Provide the [X, Y] coordinate of the cell's center where the given text is located.  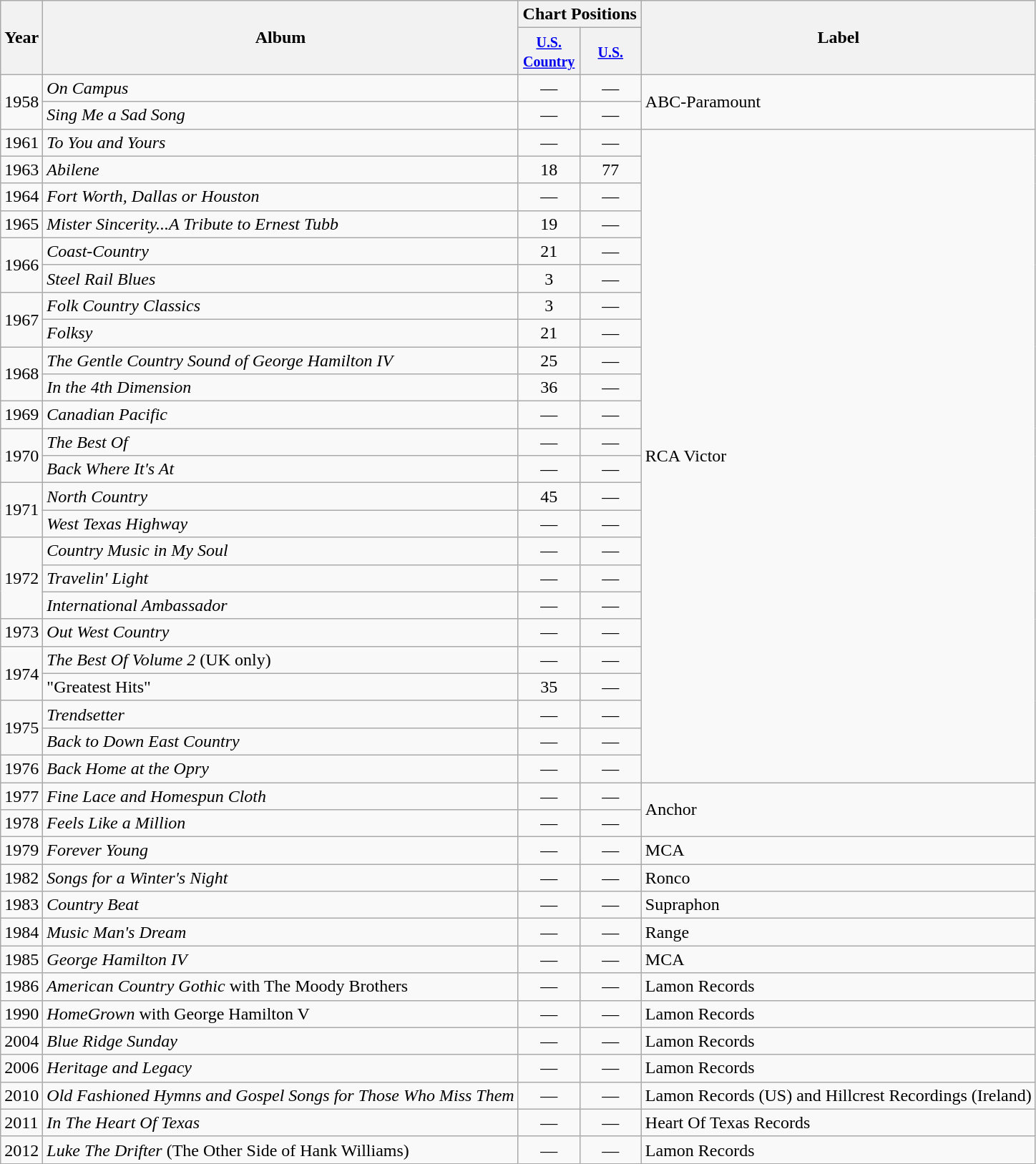
Sing Me a Sad Song [280, 115]
1967 [21, 319]
Heart Of Texas Records [839, 1123]
Lamon Records (US) and Hillcrest Recordings (Ireland) [839, 1095]
Travelin' Light [280, 578]
35 [549, 687]
On Campus [280, 88]
Folk Country Classics [280, 305]
Heritage and Legacy [280, 1068]
Country Music in My Soul [280, 551]
Songs for a Winter's Night [280, 878]
RCA Victor [839, 456]
Canadian Pacific [280, 415]
1978 [21, 823]
1972 [21, 578]
1973 [21, 632]
Music Man's Dream [280, 932]
1969 [21, 415]
Anchor [839, 810]
1985 [21, 959]
Ronco [839, 878]
North Country [280, 497]
ABC-Paramount [839, 102]
Luke The Drifter (The Other Side of Hank Williams) [280, 1150]
In The Heart Of Texas [280, 1123]
1974 [21, 673]
1986 [21, 987]
1979 [21, 851]
Blue Ridge Sunday [280, 1041]
25 [549, 360]
1977 [21, 796]
Chart Positions [580, 14]
2010 [21, 1095]
1970 [21, 456]
Forever Young [280, 851]
Supraphon [839, 905]
Folksy [280, 333]
1966 [21, 265]
American Country Gothic with The Moody Brothers [280, 987]
1968 [21, 373]
U.S. [610, 52]
Feels Like a Million [280, 823]
HomeGrown with George Hamilton V [280, 1014]
The Best Of Volume 2 (UK only) [280, 660]
Label [839, 37]
1964 [21, 197]
1984 [21, 932]
Fine Lace and Homespun Cloth [280, 796]
36 [549, 388]
1961 [21, 142]
Coast-Country [280, 251]
1975 [21, 728]
Out West Country [280, 632]
2004 [21, 1041]
2006 [21, 1068]
1990 [21, 1014]
1983 [21, 905]
19 [549, 224]
Abilene [280, 170]
Country Beat [280, 905]
Range [839, 932]
George Hamilton IV [280, 959]
77 [610, 170]
Album [280, 37]
1965 [21, 224]
Steel Rail Blues [280, 278]
1982 [21, 878]
1963 [21, 170]
Old Fashioned Hymns and Gospel Songs for Those Who Miss Them [280, 1095]
45 [549, 497]
18 [549, 170]
To You and Yours [280, 142]
Trendsetter [280, 714]
2012 [21, 1150]
"Greatest Hits" [280, 687]
West Texas Highway [280, 524]
Back Home at the Opry [280, 768]
U.S. Country [549, 52]
In the 4th Dimension [280, 388]
Back to Down East Country [280, 741]
1976 [21, 768]
Back Where It's At [280, 469]
International Ambassador [280, 605]
Fort Worth, Dallas or Houston [280, 197]
2011 [21, 1123]
1958 [21, 102]
1971 [21, 510]
The Best Of [280, 442]
Mister Sincerity...A Tribute to Ernest Tubb [280, 224]
The Gentle Country Sound of George Hamilton IV [280, 360]
Year [21, 37]
